Return [x, y] of the center of cell containing provided text 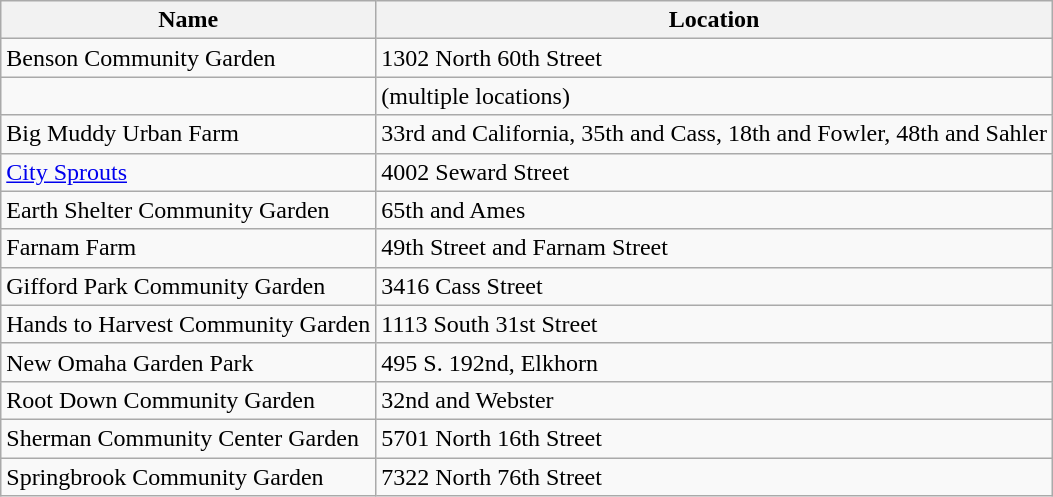
4002 Seward Street [714, 172]
Hands to Harvest Community Garden [188, 324]
Root Down Community Garden [188, 400]
Springbrook Community Garden [188, 477]
Name [188, 20]
3416 Cass Street [714, 286]
65th and Ames [714, 210]
32nd and Webster [714, 400]
Earth Shelter Community Garden [188, 210]
495 S. 192nd, Elkhorn [714, 362]
Gifford Park Community Garden [188, 286]
Big Muddy Urban Farm [188, 134]
New Omaha Garden Park [188, 362]
Location [714, 20]
Farnam Farm [188, 248]
1113 South 31st Street [714, 324]
Benson Community Garden [188, 58]
49th Street and Farnam Street [714, 248]
1302 North 60th Street [714, 58]
(multiple locations) [714, 96]
5701 North 16th Street [714, 438]
Sherman Community Center Garden [188, 438]
7322 North 76th Street [714, 477]
City Sprouts [188, 172]
33rd and California, 35th and Cass, 18th and Fowler, 48th and Sahler [714, 134]
